Scan for the cell matching the given text and deliver its (x, y) coordinate at center. 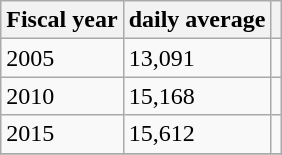
Fiscal year (62, 20)
15,612 (197, 134)
13,091 (197, 58)
daily average (197, 20)
2015 (62, 134)
2005 (62, 58)
2010 (62, 96)
15,168 (197, 96)
